Extract the [X, Y] coordinate from the center of the cell holding the provided text.  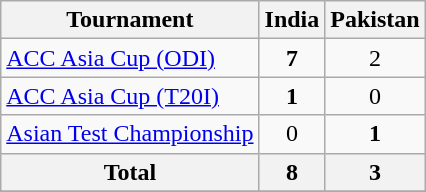
Tournament [130, 20]
ACC Asia Cup (T20I) [130, 96]
7 [292, 58]
2 [375, 58]
3 [375, 172]
ACC Asia Cup (ODI) [130, 58]
Asian Test Championship [130, 134]
Total [130, 172]
India [292, 20]
Pakistan [375, 20]
8 [292, 172]
